Provide the (X, Y) coordinate of the cell's center where the given text is located.  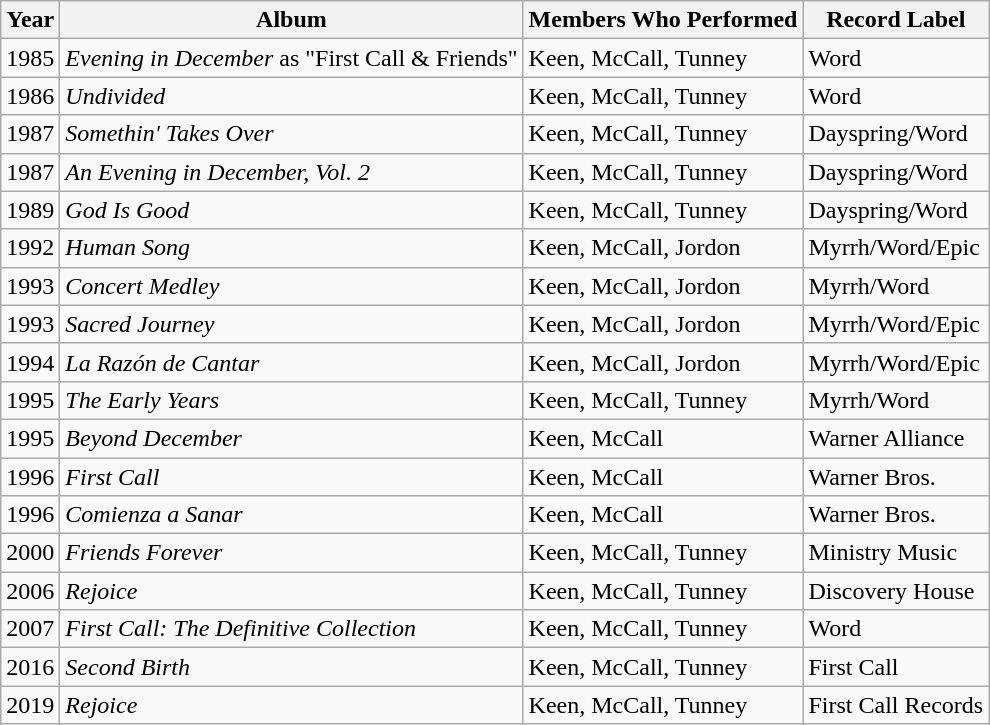
La Razón de Cantar (292, 362)
Warner Alliance (896, 438)
2000 (30, 553)
Album (292, 20)
Members Who Performed (663, 20)
Sacred Journey (292, 324)
1989 (30, 210)
Second Birth (292, 667)
Friends Forever (292, 553)
Concert Medley (292, 286)
1985 (30, 58)
2006 (30, 591)
2007 (30, 629)
An Evening in December, Vol. 2 (292, 172)
Undivided (292, 96)
Human Song (292, 248)
1994 (30, 362)
Somethin' Takes Over (292, 134)
God Is Good (292, 210)
First Call: The Definitive Collection (292, 629)
The Early Years (292, 400)
1992 (30, 248)
Comienza a Sanar (292, 515)
2019 (30, 705)
First Call Records (896, 705)
Ministry Music (896, 553)
Year (30, 20)
Evening in December as "First Call & Friends" (292, 58)
Discovery House (896, 591)
Record Label (896, 20)
2016 (30, 667)
Beyond December (292, 438)
1986 (30, 96)
